Determine the (X, Y) coordinate at the center of the cell enclosing the given text.  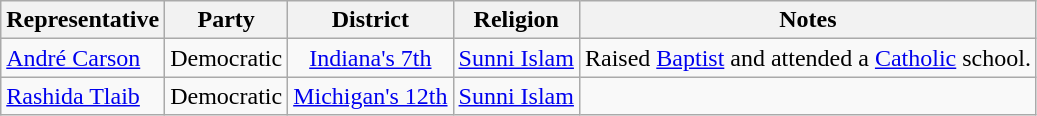
André Carson (83, 58)
Religion (516, 20)
Michigan's 12th (370, 96)
Party (226, 20)
Notes (808, 20)
Indiana's 7th (370, 58)
Rashida Tlaib (83, 96)
Representative (83, 20)
Raised Baptist and attended a Catholic school. (808, 58)
District (370, 20)
